Locate the cell with the specified text and output its (X, Y) center coordinate. 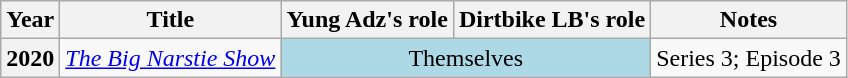
Year (30, 20)
Dirtbike LB's role (552, 20)
Notes (749, 20)
The Big Narstie Show (170, 58)
2020 (30, 58)
Themselves (466, 58)
Yung Adz's role (367, 20)
Series 3; Episode 3 (749, 58)
Title (170, 20)
